Find where the given text appears and provide that cell's center as [x, y] coordinate. 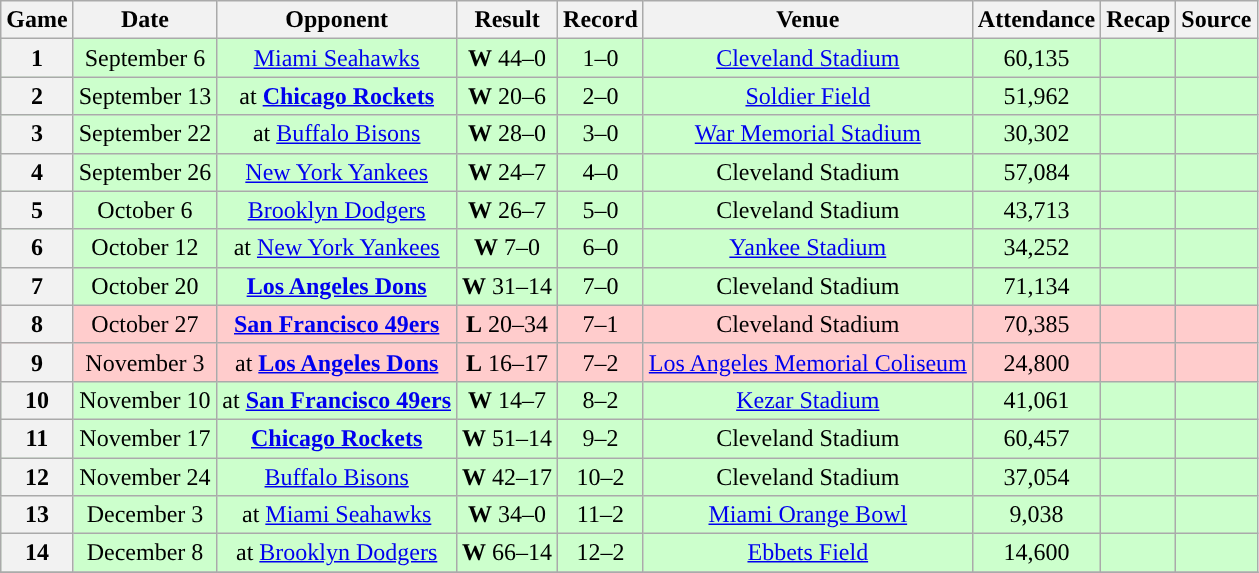
5 [37, 210]
at Brooklyn Dodgers [337, 553]
34,252 [1036, 248]
November 3 [145, 362]
December 3 [145, 515]
L 20–34 [508, 324]
Los Angeles Memorial Coliseum [808, 362]
November 10 [145, 400]
at Los Angeles Dons [337, 362]
Los Angeles Dons [337, 286]
10–2 [601, 477]
1 [37, 58]
57,084 [1036, 172]
60,457 [1036, 438]
Ebbets Field [808, 553]
37,054 [1036, 477]
70,385 [1036, 324]
W 24–7 [508, 172]
War Memorial Stadium [808, 134]
6–0 [601, 248]
3–0 [601, 134]
11–2 [601, 515]
9,038 [1036, 515]
W 66–14 [508, 553]
14,600 [1036, 553]
Result [508, 20]
24,800 [1036, 362]
September 26 [145, 172]
71,134 [1036, 286]
2 [37, 96]
9 [37, 362]
New York Yankees [337, 172]
W 44–0 [508, 58]
September 13 [145, 96]
Game [37, 20]
10 [37, 400]
W 26–7 [508, 210]
Yankee Stadium [808, 248]
W 31–14 [508, 286]
7–2 [601, 362]
W 14–7 [508, 400]
L 16–17 [508, 362]
at Buffalo Bisons [337, 134]
October 27 [145, 324]
1–0 [601, 58]
W 42–17 [508, 477]
9–2 [601, 438]
November 24 [145, 477]
at San Francisco 49ers [337, 400]
2–0 [601, 96]
Kezar Stadium [808, 400]
Record [601, 20]
November 17 [145, 438]
September 22 [145, 134]
7 [37, 286]
7–1 [601, 324]
13 [37, 515]
41,061 [1036, 400]
Attendance [1036, 20]
Source [1216, 20]
W 28–0 [508, 134]
60,135 [1036, 58]
Date [145, 20]
at Chicago Rockets [337, 96]
12–2 [601, 553]
4–0 [601, 172]
Recap [1138, 20]
12 [37, 477]
at New York Yankees [337, 248]
Soldier Field [808, 96]
W 34–0 [508, 515]
5–0 [601, 210]
30,302 [1036, 134]
Miami Seahawks [337, 58]
October 12 [145, 248]
Miami Orange Bowl [808, 515]
October 20 [145, 286]
7–0 [601, 286]
W 20–6 [508, 96]
11 [37, 438]
Chicago Rockets [337, 438]
3 [37, 134]
Opponent [337, 20]
at Miami Seahawks [337, 515]
Brooklyn Dodgers [337, 210]
October 6 [145, 210]
Buffalo Bisons [337, 477]
Venue [808, 20]
4 [37, 172]
8 [37, 324]
W 51–14 [508, 438]
September 6 [145, 58]
W 7–0 [508, 248]
December 8 [145, 553]
8–2 [601, 400]
14 [37, 553]
43,713 [1036, 210]
San Francisco 49ers [337, 324]
51,962 [1036, 96]
6 [37, 248]
